Extract the (X, Y) coordinate from the center of the cell holding the provided text.  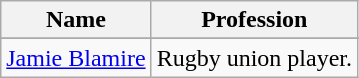
Profession (254, 20)
Rugby union player. (254, 58)
Name (76, 20)
Jamie Blamire (76, 58)
